Search for the cell housing the specified text and yield its (x, y) center coordinate. 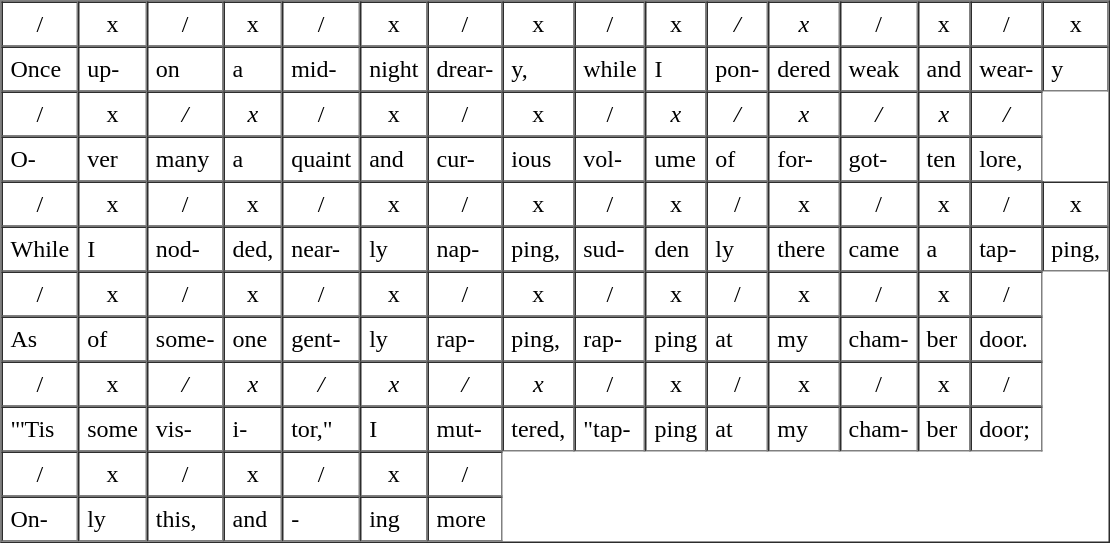
tor," (321, 428)
sud- (610, 248)
i- (252, 428)
lore, (1006, 158)
"'Tis (40, 428)
ume (676, 158)
nod- (186, 248)
While (40, 248)
ded, (252, 248)
wear- (1006, 68)
drear- (464, 68)
ver (112, 158)
many (186, 158)
ious (538, 158)
more (464, 518)
ten (944, 158)
y, (538, 68)
den (676, 248)
this, (186, 518)
one (252, 338)
some- (186, 338)
Once (40, 68)
some (112, 428)
pon- (737, 68)
nap- (464, 248)
door; (1006, 428)
"tap- (610, 428)
quaint (321, 158)
As (40, 338)
vol- (610, 158)
vis- (186, 428)
night (394, 68)
while (610, 68)
dered (804, 68)
mut- (464, 428)
weak (879, 68)
tered, (538, 428)
On- (40, 518)
tap- (1006, 248)
near- (321, 248)
y (1076, 68)
up- (112, 68)
gent- (321, 338)
door. (1006, 338)
O- (40, 158)
for- (804, 158)
ing (394, 518)
cur- (464, 158)
there (804, 248)
got- (879, 158)
on (186, 68)
mid- (321, 68)
came (879, 248)
- (321, 518)
